Identify which cell holds the provided text, then report its [x, y] central coordinate. 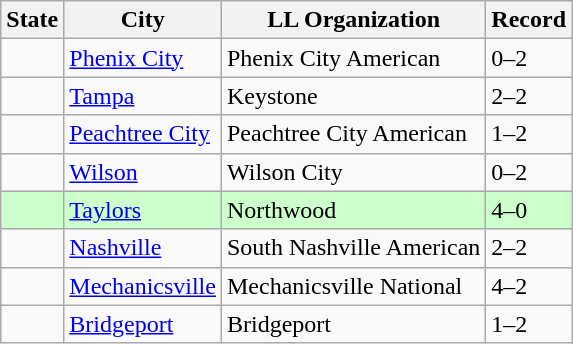
Mechanicsville [143, 286]
Tampa [143, 96]
City [143, 20]
Wilson City [353, 172]
Phenix City American [353, 58]
Mechanicsville National [353, 286]
Nashville [143, 248]
Wilson [143, 172]
Keystone [353, 96]
LL Organization [353, 20]
Taylors [143, 210]
Phenix City [143, 58]
4–2 [529, 286]
South Nashville American [353, 248]
State [32, 20]
Peachtree City [143, 134]
Record [529, 20]
Northwood [353, 210]
Peachtree City American [353, 134]
4–0 [529, 210]
